Pinpoint the cell where the given text exists, returning its (x, y) midpoint coordinate. 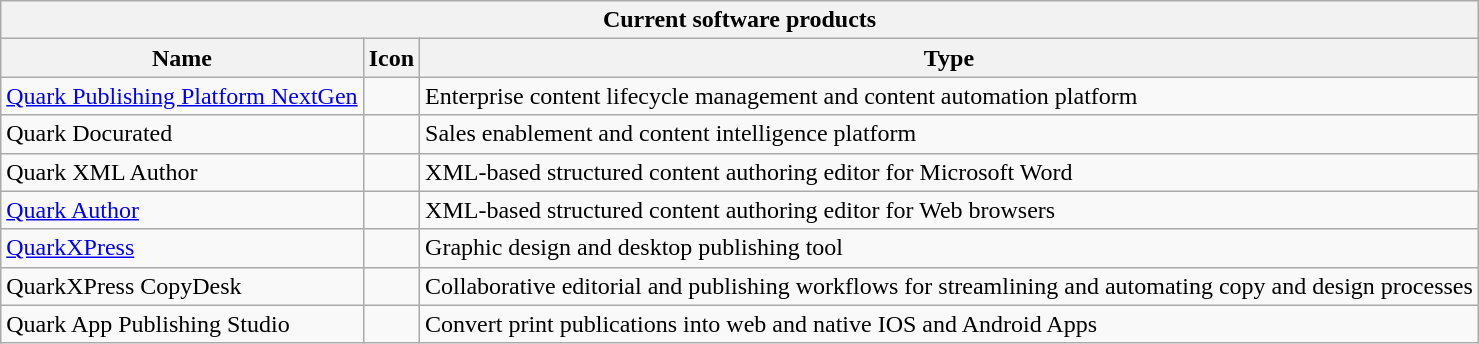
QuarkXPress (182, 248)
Quark Docurated (182, 134)
XML-based structured content authoring editor for Web browsers (950, 210)
Collaborative editorial and publishing workflows for streamlining and automating copy and design processes (950, 286)
Quark Author (182, 210)
Name (182, 58)
Type (950, 58)
Quark XML Author (182, 172)
QuarkXPress CopyDesk (182, 286)
Convert print publications into web and native IOS and Android Apps (950, 324)
Icon (391, 58)
Current software products (740, 20)
Quark App Publishing Studio (182, 324)
XML-based structured content authoring editor for Microsoft Word (950, 172)
Quark Publishing Platform NextGen (182, 96)
Enterprise content lifecycle management and content automation platform (950, 96)
Graphic design and desktop publishing tool (950, 248)
Sales enablement and content intelligence platform (950, 134)
